Provide the [X, Y] coordinate of the cell's center where the given text is located.  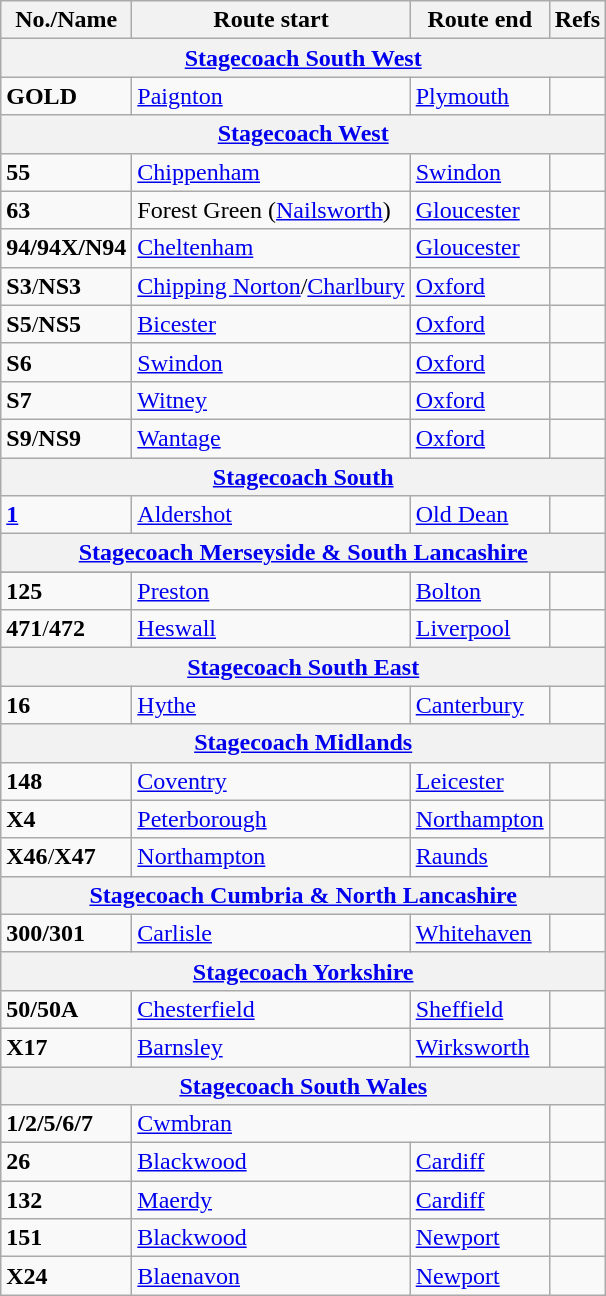
Liverpool [480, 629]
Canterbury [480, 705]
Sheffield [480, 1009]
Wirksworth [480, 1047]
Preston [271, 591]
Cwmbran [340, 1124]
Cheltenham [271, 248]
GOLD [66, 96]
S3/NS3 [66, 286]
94/94X/N94 [66, 248]
Hythe [271, 705]
Chesterfield [271, 1009]
Whitehaven [480, 933]
Peterborough [271, 819]
Stagecoach West [304, 134]
Blaenavon [271, 1276]
Bicester [271, 324]
Stagecoach South East [304, 667]
151 [66, 1238]
Raunds [480, 857]
300/301 [66, 933]
Wantage [271, 438]
Plymouth [480, 96]
Heswall [271, 629]
No./Name [66, 20]
Coventry [271, 781]
125 [66, 591]
1/2/5/6/7 [66, 1124]
Carlisle [271, 933]
X46/X47 [66, 857]
Old Dean [480, 515]
Stagecoach Midlands [304, 743]
Stagecoach South West [304, 58]
148 [66, 781]
Chippenham [271, 172]
Stagecoach Yorkshire [304, 971]
Stagecoach Cumbria & North Lancashire [304, 895]
16 [66, 705]
Stagecoach South Wales [304, 1085]
471/472 [66, 629]
55 [66, 172]
Paignton [271, 96]
S6 [66, 362]
Witney [271, 400]
63 [66, 210]
Bolton [480, 591]
S7 [66, 400]
Stagecoach South [304, 477]
Route end [480, 20]
Stagecoach Merseyside & South Lancashire [304, 553]
X24 [66, 1276]
Leicester [480, 781]
X17 [66, 1047]
Forest Green (Nailsworth) [271, 210]
S9/NS9 [66, 438]
50/50A [66, 1009]
132 [66, 1200]
Route start [271, 20]
Maerdy [271, 1200]
Chipping Norton/Charlbury [271, 286]
Refs [577, 20]
Aldershot [271, 515]
Barnsley [271, 1047]
26 [66, 1162]
X4 [66, 819]
S5/NS5 [66, 324]
1 [66, 515]
